Locate the cell with the specified text and output its [X, Y] center coordinate. 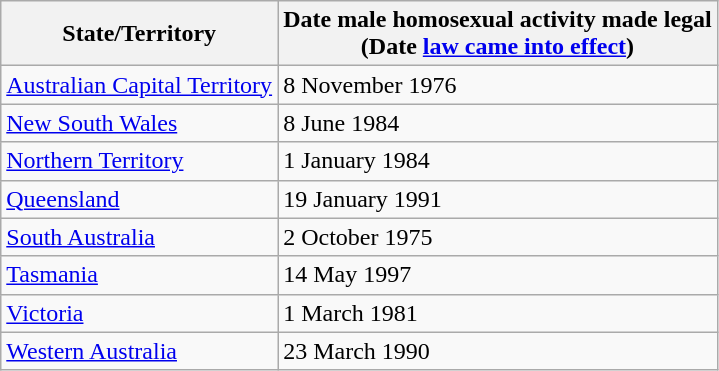
State/Territory [140, 34]
2 October 1975 [498, 237]
New South Wales [140, 123]
14 May 1997 [498, 275]
Victoria [140, 313]
1 March 1981 [498, 313]
South Australia [140, 237]
Queensland [140, 199]
23 March 1990 [498, 351]
1 January 1984 [498, 161]
Tasmania [140, 275]
19 January 1991 [498, 199]
Date male homosexual activity made legal (Date law came into effect) [498, 34]
Western Australia [140, 351]
Northern Territory [140, 161]
8 November 1976 [498, 85]
8 June 1984 [498, 123]
Australian Capital Territory [140, 85]
